Return the [x, y] coordinate for the center point of the cell that contains the specified text.  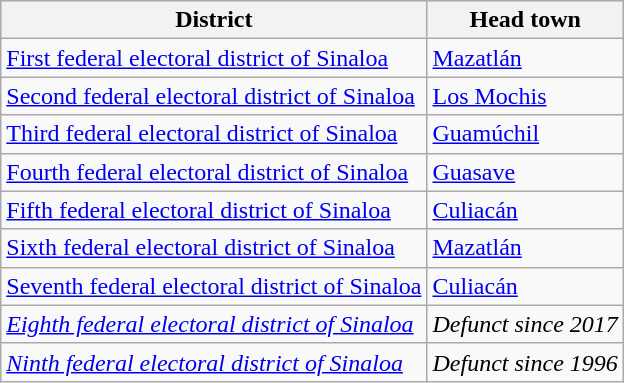
Ninth federal electoral district of Sinaloa [214, 362]
Second federal electoral district of Sinaloa [214, 96]
Fifth federal electoral district of Sinaloa [214, 210]
Third federal electoral district of Sinaloa [214, 134]
Guasave [525, 172]
Head town [525, 20]
Eighth federal electoral district of Sinaloa [214, 324]
Los Mochis [525, 96]
District [214, 20]
Guamúchil [525, 134]
Defunct since 2017 [525, 324]
Seventh federal electoral district of Sinaloa [214, 286]
Sixth federal electoral district of Sinaloa [214, 248]
First federal electoral district of Sinaloa [214, 58]
Defunct since 1996 [525, 362]
Fourth federal electoral district of Sinaloa [214, 172]
